Detect which cell encompasses the target text, then output its [X, Y] center coordinate. 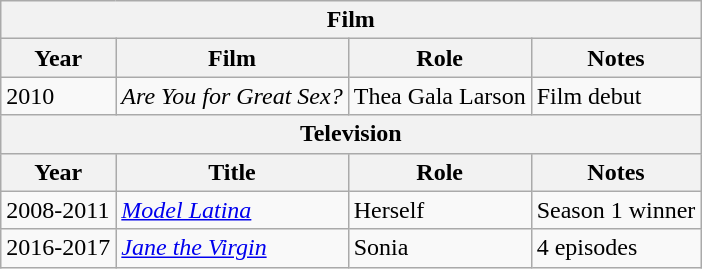
Herself [440, 210]
Thea Gala Larson [440, 96]
Television [351, 134]
2008-2011 [58, 210]
Sonia [440, 248]
Are You for Great Sex? [232, 96]
Film debut [616, 96]
Season 1 winner [616, 210]
Model Latina [232, 210]
4 episodes [616, 248]
2016-2017 [58, 248]
Title [232, 172]
2010 [58, 96]
Jane the Virgin [232, 248]
